Detect which cell encompasses the target text, then output its [X, Y] center coordinate. 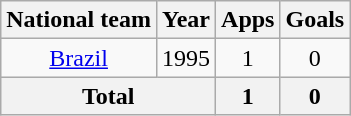
1995 [186, 58]
National team [79, 20]
Total [108, 96]
Apps [248, 20]
Goals [315, 20]
Year [186, 20]
Brazil [79, 58]
